Pinpoint the cell where the given text exists, returning its (X, Y) midpoint coordinate. 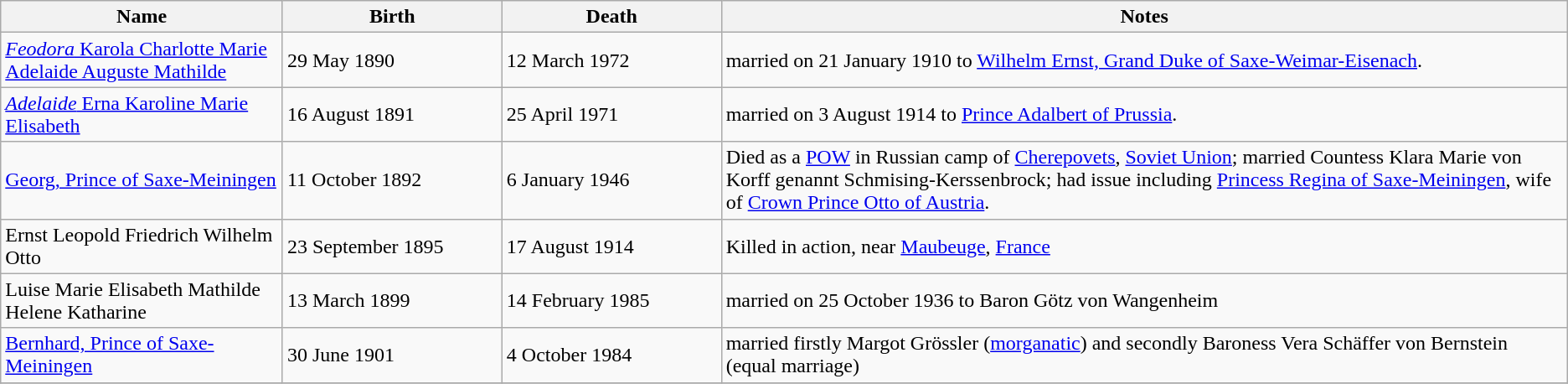
14 February 1985 (611, 300)
17 August 1914 (611, 246)
30 June 1901 (392, 355)
married on 3 August 1914 to Prince Adalbert of Prussia. (1144, 114)
Adelaide Erna Karoline Marie Elisabeth (142, 114)
married on 21 January 1910 to Wilhelm Ernst, Grand Duke of Saxe-Weimar-Eisenach. (1144, 60)
Luise Marie Elisabeth Mathilde Helene Katharine (142, 300)
Notes (1144, 17)
Georg, Prince of Saxe-Meiningen (142, 180)
Ernst Leopold Friedrich Wilhelm Otto (142, 246)
Death (611, 17)
married on 25 October 1936 to Baron Götz von Wangenheim (1144, 300)
Killed in action, near Maubeuge, France (1144, 246)
Birth (392, 17)
married firstly Margot Grössler (morganatic) and secondly Baroness Vera Schäffer von Bernstein (equal marriage) (1144, 355)
Name (142, 17)
25 April 1971 (611, 114)
23 September 1895 (392, 246)
29 May 1890 (392, 60)
Bernhard, Prince of Saxe-Meiningen (142, 355)
12 March 1972 (611, 60)
13 March 1899 (392, 300)
4 October 1984 (611, 355)
11 October 1892 (392, 180)
6 January 1946 (611, 180)
Feodora Karola Charlotte Marie Adelaide Auguste Mathilde (142, 60)
16 August 1891 (392, 114)
